For the text-containing cell, return its midpoint in [X, Y] coordinate format. 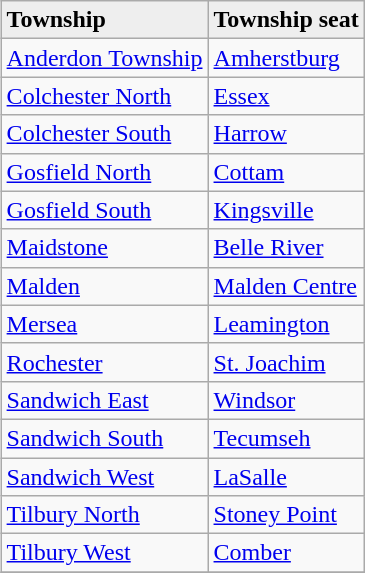
Kingsville [286, 210]
Malden Centre [286, 286]
Township [104, 20]
Tecumseh [286, 438]
Rochester [104, 362]
Belle River [286, 248]
Gosfield North [104, 172]
Anderdon Township [104, 58]
Windsor [286, 400]
Comber [286, 553]
Maidstone [104, 248]
Harrow [286, 134]
Tilbury West [104, 553]
Sandwich East [104, 400]
Malden [104, 286]
Colchester North [104, 96]
Leamington [286, 324]
Colchester South [104, 134]
Amherstburg [286, 58]
St. Joachim [286, 362]
Essex [286, 96]
Cottam [286, 172]
Mersea [104, 324]
Sandwich West [104, 477]
LaSalle [286, 477]
Sandwich South [104, 438]
Township seat [286, 20]
Tilbury North [104, 515]
Stoney Point [286, 515]
Gosfield South [104, 210]
